Return (x, y) of the center of cell containing provided text 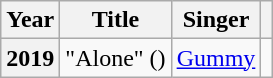
Gummy (216, 58)
Year (30, 20)
Singer (216, 20)
"Alone" () (116, 58)
Title (116, 20)
2019 (30, 58)
